For the text-containing cell, return its midpoint in (X, Y) coordinate format. 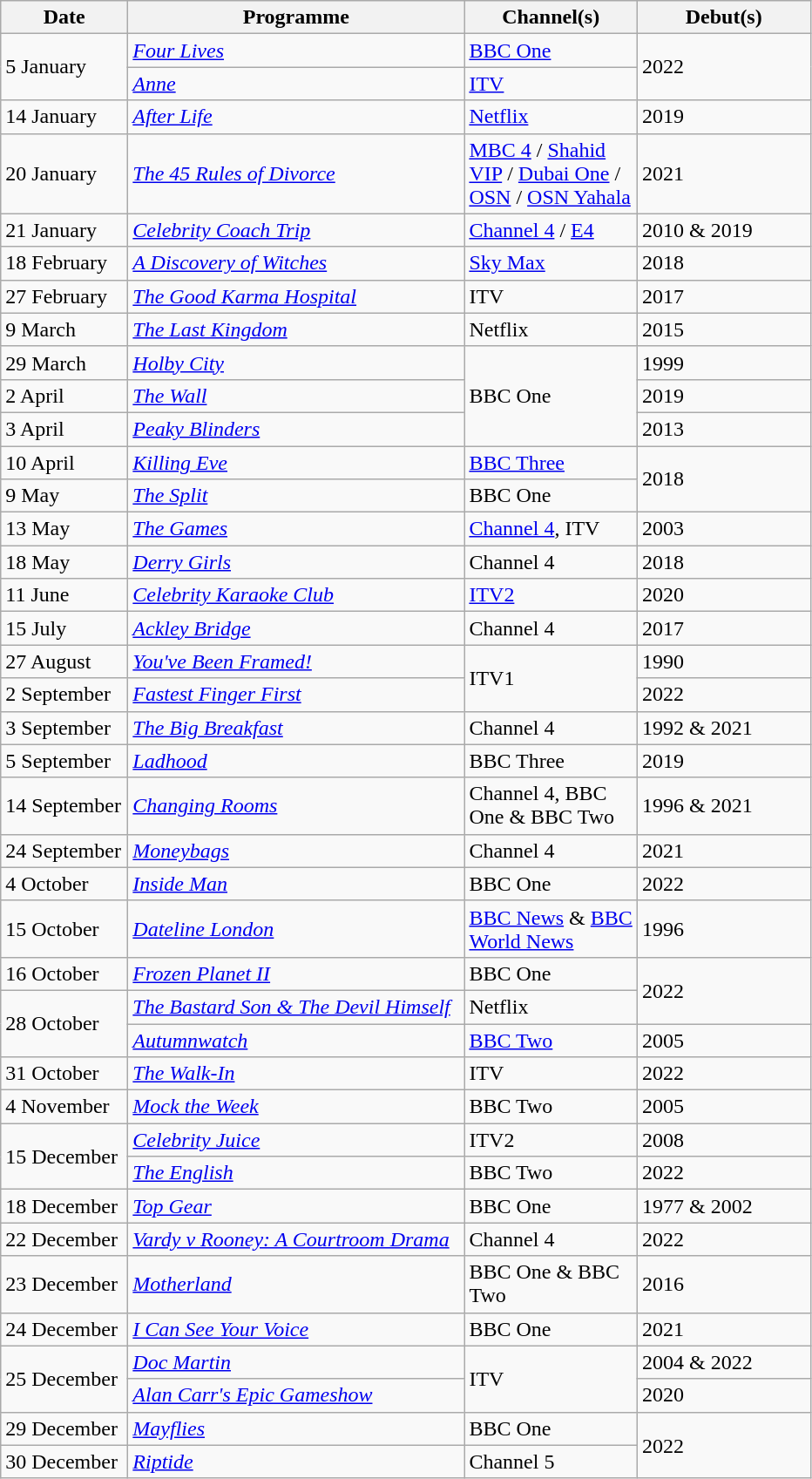
21 January (64, 230)
14 September (64, 805)
5 September (64, 761)
2 September (64, 695)
20 January (64, 173)
After Life (296, 117)
30 December (64, 1462)
1996 (723, 929)
3 September (64, 728)
Alan Carr's Epic Gameshow (296, 1395)
Celebrity Juice (296, 1140)
2016 (723, 1285)
Riptide (296, 1462)
1992 & 2021 (723, 728)
The Wall (296, 396)
A Discovery of Witches (296, 263)
5 January (64, 67)
9 March (64, 329)
Mayflies (296, 1428)
The Big Breakfast (296, 728)
28 October (64, 1023)
Killing Eve (296, 463)
Celebrity Coach Trip (296, 230)
Frozen Planet II (296, 974)
Changing Rooms (296, 805)
15 December (64, 1157)
The Bastard Son & The Devil Himself (296, 1007)
3 April (64, 429)
24 December (64, 1329)
31 October (64, 1074)
18 December (64, 1206)
2003 (723, 529)
Channel(s) (551, 17)
Date (64, 17)
Ackley Bridge (296, 628)
2010 & 2019 (723, 230)
The Last Kingdom (296, 329)
Derry Girls (296, 562)
The English (296, 1173)
Inside Man (296, 884)
The 45 Rules of Divorce (296, 173)
Holby City (296, 363)
Fastest Finger First (296, 695)
Four Lives (296, 51)
The Games (296, 529)
10 April (64, 463)
Ladhood (296, 761)
You've Been Framed! (296, 661)
Motherland (296, 1285)
ITV1 (551, 678)
1996 & 2021 (723, 805)
MBC 4 / Shahid VIP / Dubai One / OSN / OSN Yahala (551, 173)
16 October (64, 974)
Celebrity Karaoke Club (296, 595)
9 May (64, 496)
29 March (64, 363)
27 August (64, 661)
2004 & 2022 (723, 1362)
15 October (64, 929)
2015 (723, 329)
BBC News & BBC World News (551, 929)
18 May (64, 562)
15 July (64, 628)
Channel 4 / E4 (551, 230)
1990 (723, 661)
2 April (64, 396)
Debut(s) (723, 17)
25 December (64, 1379)
1999 (723, 363)
18 February (64, 263)
2013 (723, 429)
The Good Karma Hospital (296, 296)
Doc Martin (296, 1362)
1977 & 2002 (723, 1206)
Channel 5 (551, 1462)
Moneybags (296, 851)
11 June (64, 595)
13 May (64, 529)
24 September (64, 851)
I Can See Your Voice (296, 1329)
4 October (64, 884)
Vardy v Rooney: A Courtroom Drama (296, 1239)
Sky Max (551, 263)
Peaky Blinders (296, 429)
The Split (296, 496)
Top Gear (296, 1206)
Autumnwatch (296, 1040)
22 December (64, 1239)
14 January (64, 117)
Anne (296, 84)
Channel 4, ITV (551, 529)
Mock the Week (296, 1107)
23 December (64, 1285)
4 November (64, 1107)
29 December (64, 1428)
Dateline London (296, 929)
Channel 4, BBC One & BBC Two (551, 805)
BBC One & BBC Two (551, 1285)
Programme (296, 17)
27 February (64, 296)
The Walk-In (296, 1074)
2008 (723, 1140)
